Scan for the cell matching the given text and deliver its [x, y] coordinate at center. 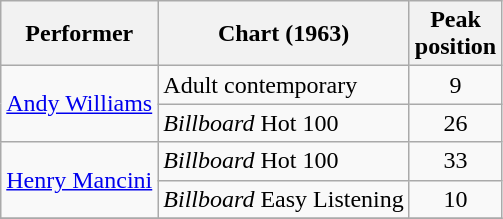
Chart (1963) [284, 34]
Performer [80, 34]
33 [455, 161]
Peakposition [455, 34]
Adult contemporary [284, 85]
9 [455, 85]
10 [455, 199]
Billboard Easy Listening [284, 199]
Andy Williams [80, 104]
26 [455, 123]
Henry Mancini [80, 180]
